Locate the cell with the specified text and output its [X, Y] center coordinate. 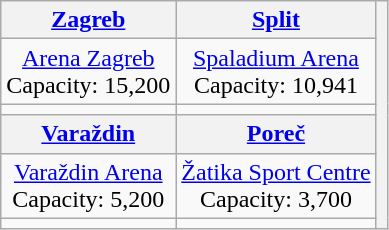
Žatika Sport CentreCapacity: 3,700 [276, 186]
Zagreb [88, 20]
Split [276, 20]
Arena ZagrebCapacity: 15,200 [88, 72]
Varaždin [88, 134]
Spaladium ArenaCapacity: 10,941 [276, 72]
Varaždin ArenaCapacity: 5,200 [88, 186]
Poreč [276, 134]
